Search for the cell housing the specified text and yield its (X, Y) center coordinate. 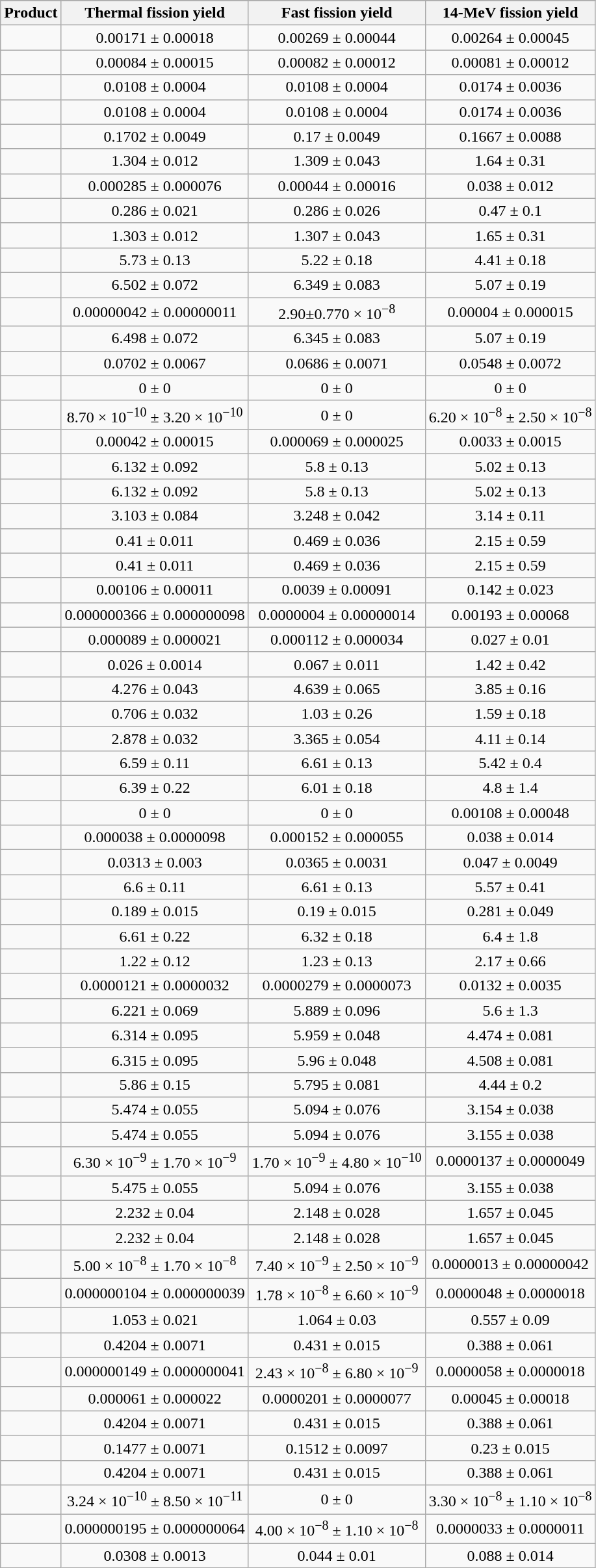
6.314 ± 0.095 (155, 1035)
0.00004 ± 0.000015 (510, 312)
3.154 ± 0.038 (510, 1109)
2.43 × 10−8 ± 6.80 × 10−9 (337, 1372)
6.502 ± 0.072 (155, 285)
0.000112 ± 0.000034 (337, 639)
2.878 ± 0.032 (155, 739)
0.00108 ± 0.00048 (510, 813)
0.00082 ± 0.00012 (337, 62)
0.038 ± 0.012 (510, 186)
6.61 ± 0.22 (155, 936)
0.1702 ± 0.0049 (155, 136)
6.32 ± 0.18 (337, 936)
0.0308 ± 0.0013 (155, 1555)
0.706 ± 0.032 (155, 713)
2.90±0.770 × 10−8 (337, 312)
0.044 ± 0.01 (337, 1555)
3.24 × 10−10 ± 8.50 × 10−11 (155, 1500)
0.038 ± 0.014 (510, 838)
6.20 × 10−8 ± 2.50 × 10−8 (510, 415)
1.23 ± 0.13 (337, 961)
0.17 ± 0.0049 (337, 136)
0.00081 ± 0.00012 (510, 62)
0.026 ± 0.0014 (155, 664)
4.508 ± 0.081 (510, 1060)
5.73 ± 0.13 (155, 260)
0.00044 ± 0.00016 (337, 186)
0.281 ± 0.049 (510, 912)
0.000285 ± 0.000076 (155, 186)
5.795 ± 0.081 (337, 1085)
1.22 ± 0.12 (155, 961)
4.276 ± 0.043 (155, 689)
1.42 ± 0.42 (510, 664)
0.000038 ± 0.0000098 (155, 838)
3.103 ± 0.084 (155, 516)
0.00264 ± 0.00045 (510, 38)
0.47 ± 0.1 (510, 211)
0.0132 ± 0.0035 (510, 986)
0.142 ± 0.023 (510, 590)
0.000152 ± 0.000055 (337, 838)
5.86 ± 0.15 (155, 1085)
4.8 ± 1.4 (510, 788)
0.027 ± 0.01 (510, 639)
0.1667 ± 0.0088 (510, 136)
3.85 ± 0.16 (510, 689)
1.304 ± 0.012 (155, 161)
0.0000058 ± 0.0000018 (510, 1372)
0.1477 ± 0.0071 (155, 1448)
0.0033 ± 0.0015 (510, 442)
0.000000366 ± 0.000000098 (155, 615)
5.889 ± 0.096 (337, 1010)
0.1512 ± 0.0097 (337, 1448)
4.44 ± 0.2 (510, 1085)
0.0000137 ± 0.0000049 (510, 1162)
1.309 ± 0.043 (337, 161)
1.303 ± 0.012 (155, 235)
6.345 ± 0.083 (337, 339)
0.00171 ± 0.00018 (155, 38)
Product (31, 13)
7.40 × 10−9 ± 2.50 × 10−9 (337, 1265)
6.6 ± 0.11 (155, 887)
0.00045 ± 0.00018 (510, 1398)
3.14 ± 0.11 (510, 516)
6.4 ± 1.8 (510, 936)
2.17 ± 0.66 (510, 961)
0.0000279 ± 0.0000073 (337, 986)
5.6 ± 1.3 (510, 1010)
6.315 ± 0.095 (155, 1060)
1.053 ± 0.021 (155, 1320)
4.639 ± 0.065 (337, 689)
3.30 × 10−8 ± 1.10 × 10−8 (510, 1500)
4.474 ± 0.081 (510, 1035)
1.307 ± 0.043 (337, 235)
0.0000201 ± 0.0000077 (337, 1398)
0.189 ± 0.015 (155, 912)
6.39 ± 0.22 (155, 788)
4.41 ± 0.18 (510, 260)
0.00000042 ± 0.00000011 (155, 312)
0.047 ± 0.0049 (510, 862)
1.78 × 10−8 ± 6.60 × 10−9 (337, 1293)
Fast fission yield (337, 13)
0.19 ± 0.015 (337, 912)
0.00193 ± 0.00068 (510, 615)
1.064 ± 0.03 (337, 1320)
0.000061 ± 0.000022 (155, 1398)
0.0039 ± 0.00091 (337, 590)
5.96 ± 0.048 (337, 1060)
0.000069 ± 0.000025 (337, 442)
5.42 ± 0.4 (510, 764)
5.57 ± 0.41 (510, 887)
4.11 ± 0.14 (510, 739)
3.248 ± 0.042 (337, 516)
0.0365 ± 0.0031 (337, 862)
0.23 ± 0.015 (510, 1448)
1.65 ± 0.31 (510, 235)
1.03 ± 0.26 (337, 713)
0.0686 ± 0.0071 (337, 363)
1.64 ± 0.31 (510, 161)
0.000000104 ± 0.000000039 (155, 1293)
1.70 × 10−9 ± 4.80 × 10−10 (337, 1162)
6.349 ± 0.083 (337, 285)
5.00 × 10−8 ± 1.70 × 10−8 (155, 1265)
0.00084 ± 0.00015 (155, 62)
0.000000149 ± 0.000000041 (155, 1372)
0.00042 ± 0.00015 (155, 442)
5.22 ± 0.18 (337, 260)
5.959 ± 0.048 (337, 1035)
0.0000033 ± 0.0000011 (510, 1528)
0.000000195 ± 0.000000064 (155, 1528)
Thermal fission yield (155, 13)
8.70 × 10−10 ± 3.20 × 10−10 (155, 415)
0.088 ± 0.014 (510, 1555)
0.557 ± 0.09 (510, 1320)
6.498 ± 0.072 (155, 339)
4.00 × 10−8 ± 1.10 × 10−8 (337, 1528)
3.365 ± 0.054 (337, 739)
6.221 ± 0.069 (155, 1010)
1.59 ± 0.18 (510, 713)
0.0000013 ± 0.00000042 (510, 1265)
0.286 ± 0.021 (155, 211)
0.0000121 ± 0.0000032 (155, 986)
0.067 ± 0.011 (337, 664)
0.0702 ± 0.0067 (155, 363)
0.00106 ± 0.00011 (155, 590)
5.475 ± 0.055 (155, 1188)
6.59 ± 0.11 (155, 764)
0.0000048 ± 0.0000018 (510, 1293)
6.01 ± 0.18 (337, 788)
0.0548 ± 0.0072 (510, 363)
0.286 ± 0.026 (337, 211)
6.30 × 10−9 ± 1.70 × 10−9 (155, 1162)
0.000089 ± 0.000021 (155, 639)
0.0313 ± 0.003 (155, 862)
14-MeV fission yield (510, 13)
0.00269 ± 0.00044 (337, 38)
0.0000004 ± 0.00000014 (337, 615)
